Capture the cell that displays the provided text and extract its (X, Y) central coordinate. 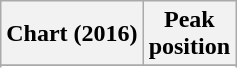
Chart (2016) (72, 34)
Peakposition (189, 34)
